Detect which cell encompasses the target text, then output its (X, Y) center coordinate. 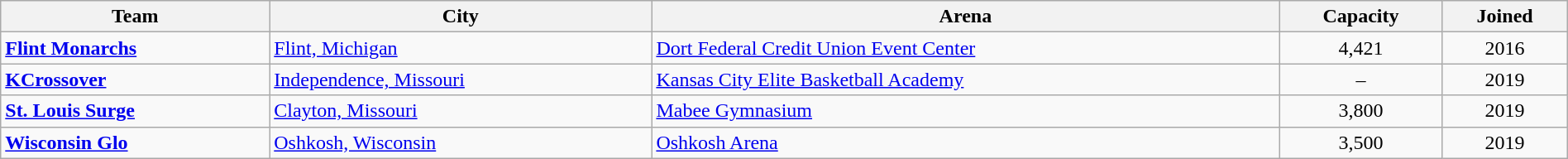
Arena (966, 17)
Wisconsin Glo (136, 142)
Clayton, Missouri (461, 111)
Oshkosh Arena (966, 142)
Team (136, 17)
Kansas City Elite Basketball Academy (966, 79)
Joined (1505, 17)
Flint Monarchs (136, 48)
Mabee Gymnasium (966, 111)
Capacity (1361, 17)
– (1361, 79)
Dort Federal Credit Union Event Center (966, 48)
City (461, 17)
3,800 (1361, 111)
Oshkosh, Wisconsin (461, 142)
Flint, Michigan (461, 48)
KCrossover (136, 79)
2016 (1505, 48)
Independence, Missouri (461, 79)
4,421 (1361, 48)
3,500 (1361, 142)
St. Louis Surge (136, 111)
